Search for the cell housing the specified text and yield its (x, y) center coordinate. 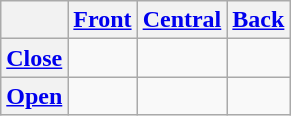
Back (258, 20)
Open (34, 96)
Close (34, 58)
Front (102, 20)
Central (182, 20)
